Return the [x, y] coordinate for the center point of the cell that contains the specified text.  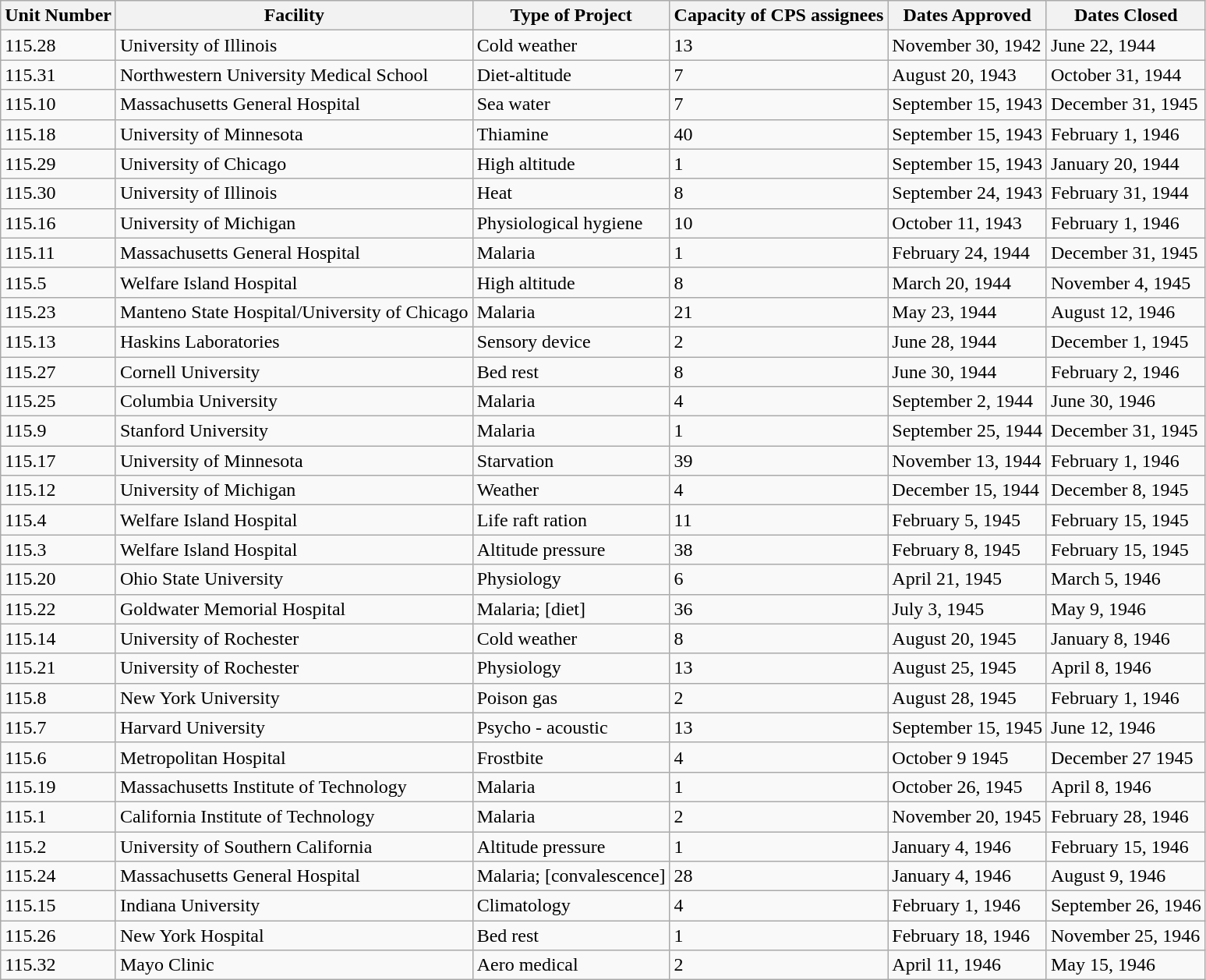
Stanford University [294, 431]
August 28, 1945 [967, 698]
November 4, 1945 [1126, 282]
36 [779, 609]
Goldwater Memorial Hospital [294, 609]
November 30, 1942 [967, 45]
115.32 [58, 965]
115.16 [58, 223]
February 31, 1944 [1126, 193]
June 30, 1944 [967, 372]
February 28, 1946 [1126, 816]
Sensory device [571, 341]
May 9, 1946 [1126, 609]
115.24 [58, 876]
Ohio State University [294, 579]
115.23 [58, 312]
October 31, 1944 [1126, 75]
Malaria; [convalescence] [571, 876]
Weather [571, 490]
March 20, 1944 [967, 282]
University of Chicago [294, 164]
January 20, 1944 [1126, 164]
Climatology [571, 906]
Massachusetts Institute of Technology [294, 787]
Harvard University [294, 727]
Manteno State Hospital/University of Chicago [294, 312]
February 18, 1946 [967, 936]
Life raft ration [571, 520]
September 24, 1943 [967, 193]
Northwestern University Medical School [294, 75]
September 26, 1946 [1126, 906]
February 24, 1944 [967, 253]
115.31 [58, 75]
115.15 [58, 906]
115.5 [58, 282]
115.10 [58, 104]
Unit Number [58, 16]
115.1 [58, 816]
6 [779, 579]
38 [779, 550]
115.3 [58, 550]
August 20, 1943 [967, 75]
October 9 1945 [967, 757]
Psycho - acoustic [571, 727]
November 20, 1945 [967, 816]
May 15, 1946 [1126, 965]
28 [779, 876]
115.8 [58, 698]
115.14 [58, 639]
Columbia University [294, 402]
115.30 [58, 193]
Metropolitan Hospital [294, 757]
March 5, 1946 [1126, 579]
July 3, 1945 [967, 609]
115.7 [58, 727]
August 20, 1945 [967, 639]
December 15, 1944 [967, 490]
Diet-altitude [571, 75]
115.18 [58, 134]
New York University [294, 698]
April 21, 1945 [967, 579]
Dates Approved [967, 16]
115.28 [58, 45]
Heat [571, 193]
August 9, 1946 [1126, 876]
Dates Closed [1126, 16]
Haskins Laboratories [294, 341]
21 [779, 312]
May 23, 1944 [967, 312]
Type of Project [571, 16]
Facility [294, 16]
115.12 [58, 490]
11 [779, 520]
January 8, 1946 [1126, 639]
Capacity of CPS assignees [779, 16]
115.22 [58, 609]
April 11, 1946 [967, 965]
39 [779, 461]
115.25 [58, 402]
Poison gas [571, 698]
Starvation [571, 461]
November 25, 1946 [1126, 936]
California Institute of Technology [294, 816]
February 8, 1945 [967, 550]
September 25, 1944 [967, 431]
November 13, 1944 [967, 461]
115.11 [58, 253]
115.6 [58, 757]
115.20 [58, 579]
December 8, 1945 [1126, 490]
115.26 [58, 936]
August 25, 1945 [967, 668]
10 [779, 223]
Thiamine [571, 134]
Malaria; [diet] [571, 609]
June 28, 1944 [967, 341]
115.17 [58, 461]
115.19 [58, 787]
June 30, 1946 [1126, 402]
December 27 1945 [1126, 757]
Physiological hygiene [571, 223]
June 12, 1946 [1126, 727]
September 2, 1944 [967, 402]
Frostbite [571, 757]
August 12, 1946 [1126, 312]
115.27 [58, 372]
115.13 [58, 341]
Indiana University [294, 906]
February 2, 1946 [1126, 372]
115.2 [58, 846]
Aero medical [571, 965]
June 22, 1944 [1126, 45]
New York Hospital [294, 936]
February 15, 1946 [1126, 846]
115.4 [58, 520]
February 5, 1945 [967, 520]
September 15, 1945 [967, 727]
115.21 [58, 668]
Mayo Clinic [294, 965]
Cornell University [294, 372]
115.9 [58, 431]
October 11, 1943 [967, 223]
115.29 [58, 164]
Sea water [571, 104]
40 [779, 134]
December 1, 1945 [1126, 341]
October 26, 1945 [967, 787]
University of Southern California [294, 846]
